Locate the cell with the specified text and output its (x, y) center coordinate. 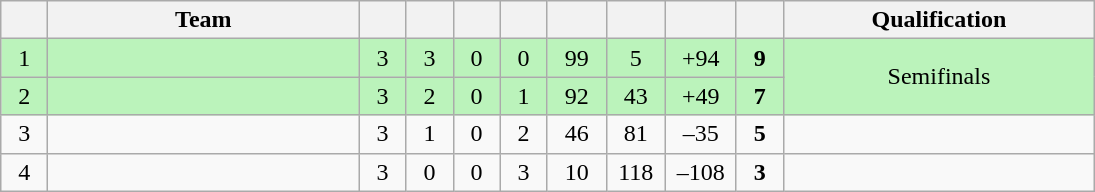
118 (636, 172)
–35 (700, 134)
–108 (700, 172)
9 (760, 58)
10 (576, 172)
4 (24, 172)
Qualification (938, 20)
46 (576, 134)
81 (636, 134)
99 (576, 58)
92 (576, 96)
43 (636, 96)
+94 (700, 58)
7 (760, 96)
+49 (700, 96)
Team (204, 20)
Semifinals (938, 77)
